Extract the [x, y] coordinate from the center of the cell holding the provided text.  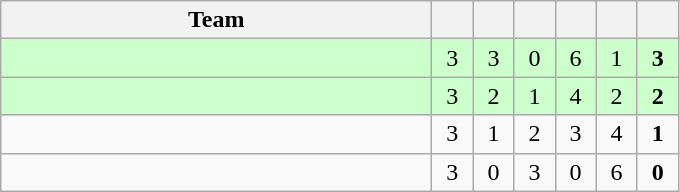
Team [216, 20]
